Provide the [X, Y] coordinate of the cell's center where the given text is located.  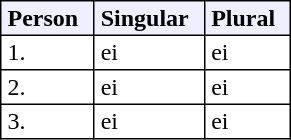
Person [48, 18]
2. [48, 87]
Singular [150, 18]
3. [48, 121]
1. [48, 52]
Plural [248, 18]
